From the cell containing the given text, extract its center point as [X, Y] coordinate. 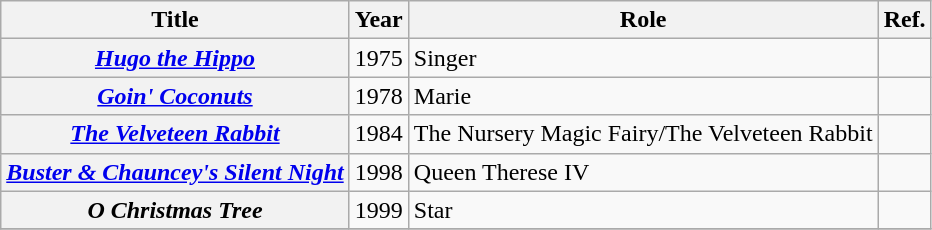
The Velveteen Rabbit [175, 134]
Star [643, 210]
Queen Therese IV [643, 172]
Singer [643, 58]
Role [643, 20]
1999 [378, 210]
Ref. [904, 20]
Title [175, 20]
O Christmas Tree [175, 210]
Buster & Chauncey's Silent Night [175, 172]
The Nursery Magic Fairy/The Velveteen Rabbit [643, 134]
1978 [378, 96]
1975 [378, 58]
Year [378, 20]
1984 [378, 134]
1998 [378, 172]
Hugo the Hippo [175, 58]
Goin' Coconuts [175, 96]
Marie [643, 96]
